For the text-containing cell, return its midpoint in [x, y] coordinate format. 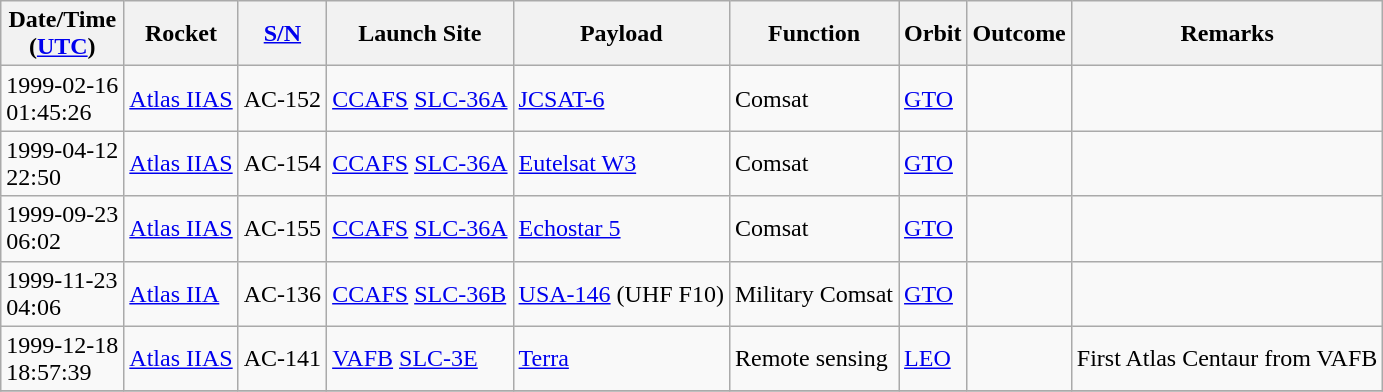
1999-02-1601:45:26 [62, 98]
Remote sensing [814, 358]
1999-04-1222:50 [62, 164]
AC-141 [282, 358]
Orbit [933, 34]
Military Comsat [814, 294]
LEO [933, 358]
AC-136 [282, 294]
First Atlas Centaur from VAFB [1227, 358]
AC-155 [282, 228]
Date/Time(UTC) [62, 34]
Remarks [1227, 34]
1999-11-2304:06 [62, 294]
Payload [621, 34]
1999-09-2306:02 [62, 228]
USA-146 (UHF F10) [621, 294]
Launch Site [420, 34]
Rocket [181, 34]
AC-154 [282, 164]
JCSAT-6 [621, 98]
Terra [621, 358]
Atlas IIA [181, 294]
Echostar 5 [621, 228]
VAFB SLC-3E [420, 358]
CCAFS SLC-36B [420, 294]
Function [814, 34]
S/N [282, 34]
Outcome [1019, 34]
1999-12-1818:57:39 [62, 358]
Eutelsat W3 [621, 164]
AC-152 [282, 98]
